Search for the cell housing the specified text and yield its [x, y] center coordinate. 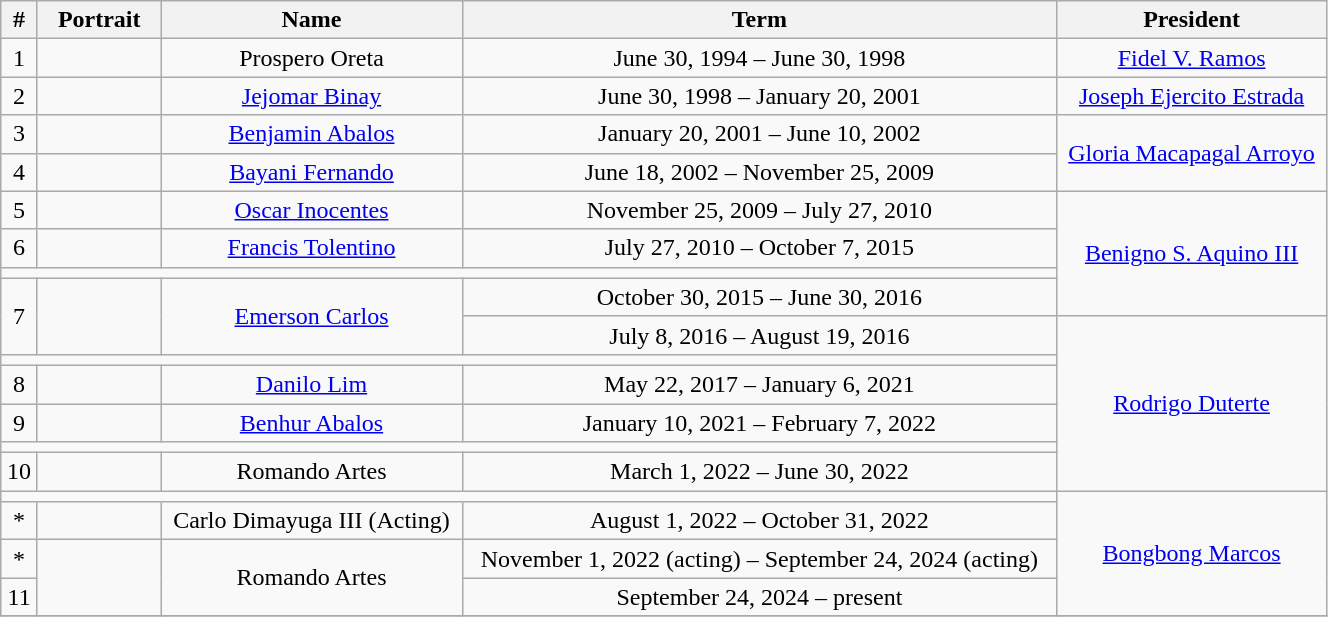
January 20, 2001 – June 10, 2002 [760, 134]
3 [20, 134]
Benigno S. Aquino III [1192, 254]
Danilo Lim [312, 384]
1 [20, 58]
Bongbong Marcos [1192, 554]
November 25, 2009 – July 27, 2010 [760, 210]
8 [20, 384]
June 30, 1994 – June 30, 1998 [760, 58]
Bayani Fernando [312, 172]
6 [20, 248]
Gloria Macapagal Arroyo [1192, 153]
Rodrigo Duterte [1192, 403]
Joseph Ejercito Estrada [1192, 96]
March 1, 2022 – June 30, 2022 [760, 472]
President [1192, 20]
November 1, 2022 (acting) – September 24, 2024 (acting) [760, 559]
Oscar Inocentes [312, 210]
October 30, 2015 – June 30, 2016 [760, 297]
Benhur Abalos [312, 423]
9 [20, 423]
June 30, 1998 – January 20, 2001 [760, 96]
September 24, 2024 – present [760, 597]
Portrait [99, 20]
11 [20, 597]
May 22, 2017 – January 6, 2021 [760, 384]
# [20, 20]
4 [20, 172]
January 10, 2021 – February 7, 2022 [760, 423]
Prospero Oreta [312, 58]
10 [20, 472]
Jejomar Binay [312, 96]
July 27, 2010 – October 7, 2015 [760, 248]
Fidel V. Ramos [1192, 58]
July 8, 2016 – August 19, 2016 [760, 335]
Emerson Carlos [312, 316]
June 18, 2002 – November 25, 2009 [760, 172]
Francis Tolentino [312, 248]
5 [20, 210]
Carlo Dimayuga III (Acting) [312, 521]
August 1, 2022 – October 31, 2022 [760, 521]
Name [312, 20]
Benjamin Abalos [312, 134]
Term [760, 20]
7 [20, 316]
2 [20, 96]
